For the text-containing cell, return its midpoint in (x, y) coordinate format. 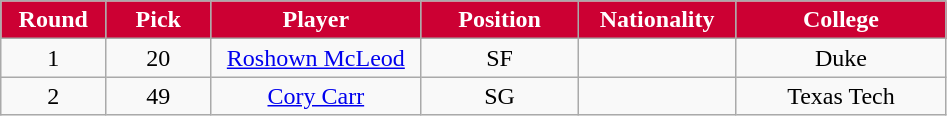
Roshown McLeod (316, 58)
College (841, 20)
1 (54, 58)
Pick (158, 20)
49 (158, 96)
SF (500, 58)
Texas Tech (841, 96)
20 (158, 58)
Cory Carr (316, 96)
2 (54, 96)
Duke (841, 58)
Position (500, 20)
Nationality (657, 20)
Round (54, 20)
SG (500, 96)
Player (316, 20)
